Extract the (x, y) coordinate from the center of the cell holding the provided text.  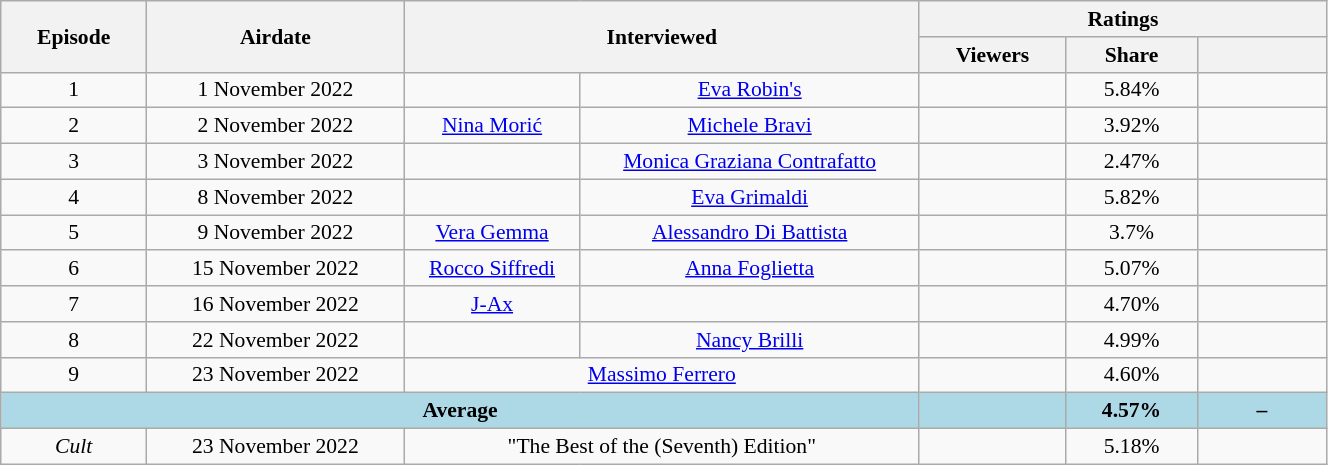
J-Ax (492, 304)
2.47% (1132, 162)
5.82% (1132, 197)
Eva Robin's (750, 90)
7 (74, 304)
1 November 2022 (276, 90)
Vera Gemma (492, 233)
5 (74, 233)
6 (74, 269)
"The Best of the (Seventh) Edition" (662, 447)
4 (74, 197)
1 (74, 90)
8 November 2022 (276, 197)
9 November 2022 (276, 233)
Ratings (1122, 19)
2 (74, 126)
Alessandro Di Battista (750, 233)
15 November 2022 (276, 269)
4.70% (1132, 304)
Average (460, 411)
Michele Bravi (750, 126)
4.60% (1132, 375)
Eva Grimaldi (750, 197)
Anna Foglietta (750, 269)
Nancy Brilli (750, 340)
Episode (74, 36)
4.57% (1132, 411)
Interviewed (662, 36)
Airdate (276, 36)
Rocco Siffredi (492, 269)
Nina Morić (492, 126)
Share (1132, 55)
3.92% (1132, 126)
8 (74, 340)
2 November 2022 (276, 126)
3 November 2022 (276, 162)
5.18% (1132, 447)
Massimo Ferrero (662, 375)
22 November 2022 (276, 340)
9 (74, 375)
Viewers (992, 55)
4.99% (1132, 340)
3.7% (1132, 233)
3 (74, 162)
5.84% (1132, 90)
5.07% (1132, 269)
16 November 2022 (276, 304)
– (1262, 411)
Cult (74, 447)
Monica Graziana Contrafatto (750, 162)
